Return [X, Y] of the center of cell containing provided text 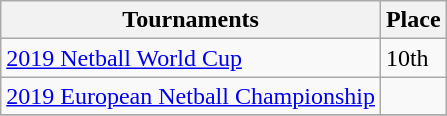
Tournaments [191, 20]
10th [413, 58]
Place [413, 20]
2019 European Netball Championship [191, 96]
2019 Netball World Cup [191, 58]
